Pinpoint the cell where the given text exists, returning its [x, y] midpoint coordinate. 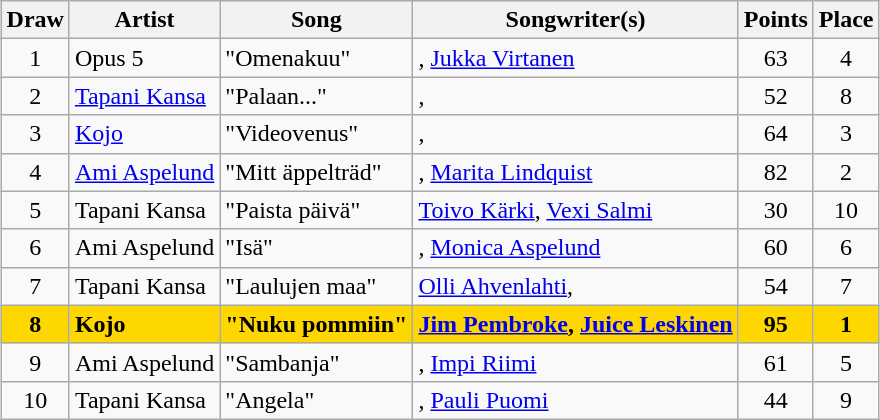
"Sambanja" [316, 362]
"Paista päivä" [316, 210]
64 [776, 134]
52 [776, 96]
, Pauli Puomi [576, 400]
95 [776, 324]
82 [776, 172]
Draw [35, 20]
Song [316, 20]
, Monica Aspelund [576, 248]
"Mitt äppelträd" [316, 172]
"Palaan..." [316, 96]
"Omenakuu" [316, 58]
30 [776, 210]
, Impi Riimi [576, 362]
"Laulujen maa" [316, 286]
Place [846, 20]
44 [776, 400]
"Angela" [316, 400]
61 [776, 362]
Points [776, 20]
Olli Ahvenlahti, [576, 286]
63 [776, 58]
Opus 5 [144, 58]
Artist [144, 20]
Toivo Kärki, Vexi Salmi [576, 210]
"Isä" [316, 248]
, Jukka Virtanen [576, 58]
, Marita Lindquist [576, 172]
54 [776, 286]
"Videovenus" [316, 134]
Songwriter(s) [576, 20]
Jim Pembroke, Juice Leskinen [576, 324]
60 [776, 248]
"Nuku pommiin" [316, 324]
